Find where the given text appears and provide that cell's center as (x, y) coordinate. 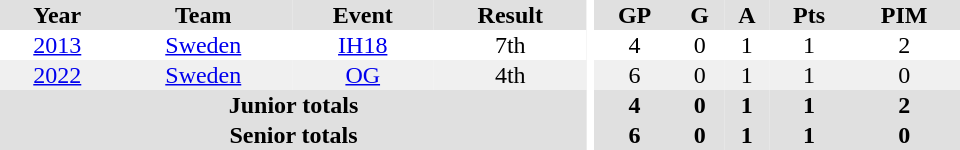
7th (511, 45)
Year (58, 15)
PIM (904, 15)
2013 (58, 45)
Result (511, 15)
Event (363, 15)
GP (635, 15)
Junior totals (294, 105)
A (747, 15)
Senior totals (294, 135)
4th (511, 75)
G (700, 15)
OG (363, 75)
Team (204, 15)
2022 (58, 75)
IH18 (363, 45)
Pts (810, 15)
